For the text-containing cell, return its midpoint in [x, y] coordinate format. 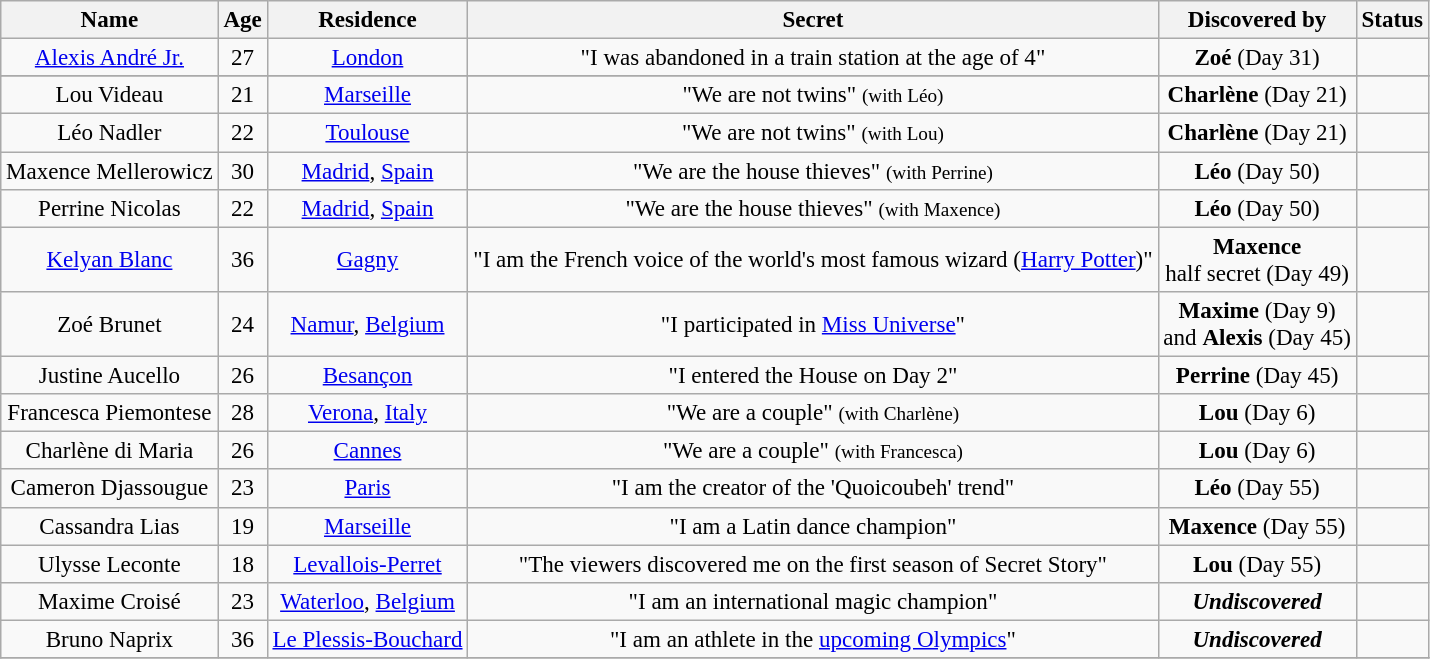
30 [242, 171]
Perrine Nicolas [110, 209]
"The viewers discovered me on the first season of Secret Story" [813, 564]
Gagny [368, 260]
Namur, Belgium [368, 324]
Lou (Day 55) [1257, 564]
"I am a Latin dance champion" [813, 526]
Toulouse [368, 133]
Maxence (Day 55) [1257, 526]
"We are the house thieves" (with Maxence) [813, 209]
"We are not twins" (with Lou) [813, 133]
"I was abandoned in a train station at the age of 4" [813, 58]
"I am the creator of the 'Quoicoubeh' trend" [813, 489]
Léo (Day 55) [1257, 489]
Status [1392, 20]
Cannes [368, 451]
21 [242, 95]
Paris [368, 489]
Levallois-Perret [368, 564]
Zoé (Day 31) [1257, 58]
Name [110, 20]
"I entered the House on Day 2" [813, 376]
London [368, 58]
Cameron Djassougue [110, 489]
Bruno Naprix [110, 639]
Kelyan Blanc [110, 260]
Residence [368, 20]
Le Plessis-Bouchard [368, 639]
"We are the house thieves" (with Perrine) [813, 171]
"We are a couple" (with Charlène) [813, 413]
Verona, Italy [368, 413]
"I participated in Miss Universe" [813, 324]
18 [242, 564]
Justine Aucello [110, 376]
27 [242, 58]
Discovered by [1257, 20]
Besançon [368, 376]
Léo Nadler [110, 133]
Waterloo, Belgium [368, 602]
Charlène di Maria [110, 451]
28 [242, 413]
24 [242, 324]
Cassandra Lias [110, 526]
Perrine (Day 45) [1257, 376]
Zoé Brunet [110, 324]
Lou Videau [110, 95]
Maxence half secret (Day 49) [1257, 260]
Alexis André Jr. [110, 58]
"We are not twins" (with Léo) [813, 95]
"I am an international magic champion" [813, 602]
Age [242, 20]
Ulysse Leconte [110, 564]
"I am the French voice of the world's most famous wizard (Harry Potter)" [813, 260]
19 [242, 526]
Francesca Piemontese [110, 413]
Maxence Mellerowicz [110, 171]
Maxime (Day 9) and Alexis (Day 45) [1257, 324]
"I am an athlete in the upcoming Olympics" [813, 639]
Maxime Croisé [110, 602]
Secret [813, 20]
"We are a couple" (with Francesca) [813, 451]
